Return (X, Y) of the center of cell containing provided text 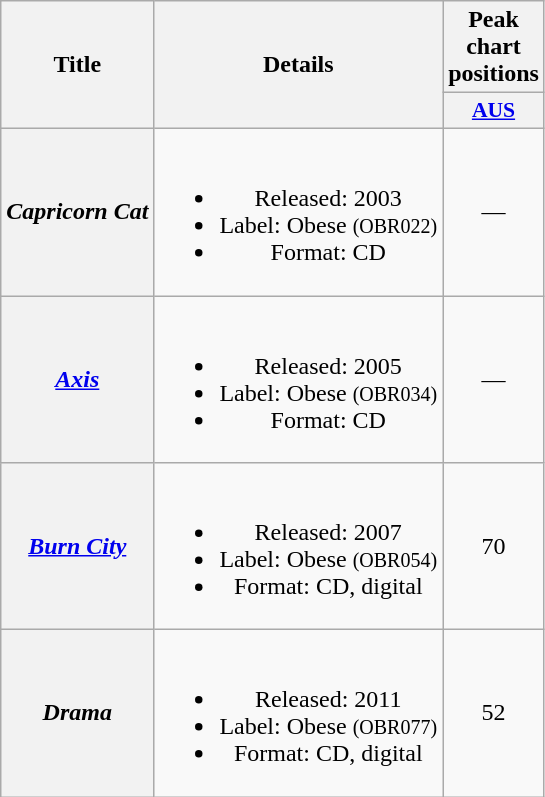
Released: 2003Label: Obese (OBR022)Format: CD (298, 212)
Drama (78, 714)
70 (494, 546)
52 (494, 714)
Axis (78, 380)
Burn City (78, 546)
Title (78, 65)
Capricorn Cat (78, 212)
AUS (494, 111)
Released: 2007Label: Obese (OBR054)Format: CD, digital (298, 546)
Details (298, 65)
Released: 2011Label: Obese (OBR077)Format: CD, digital (298, 714)
Peak chart positions (494, 47)
Released: 2005Label: Obese (OBR034)Format: CD (298, 380)
